Locate the cell with the specified text and output its [X, Y] center coordinate. 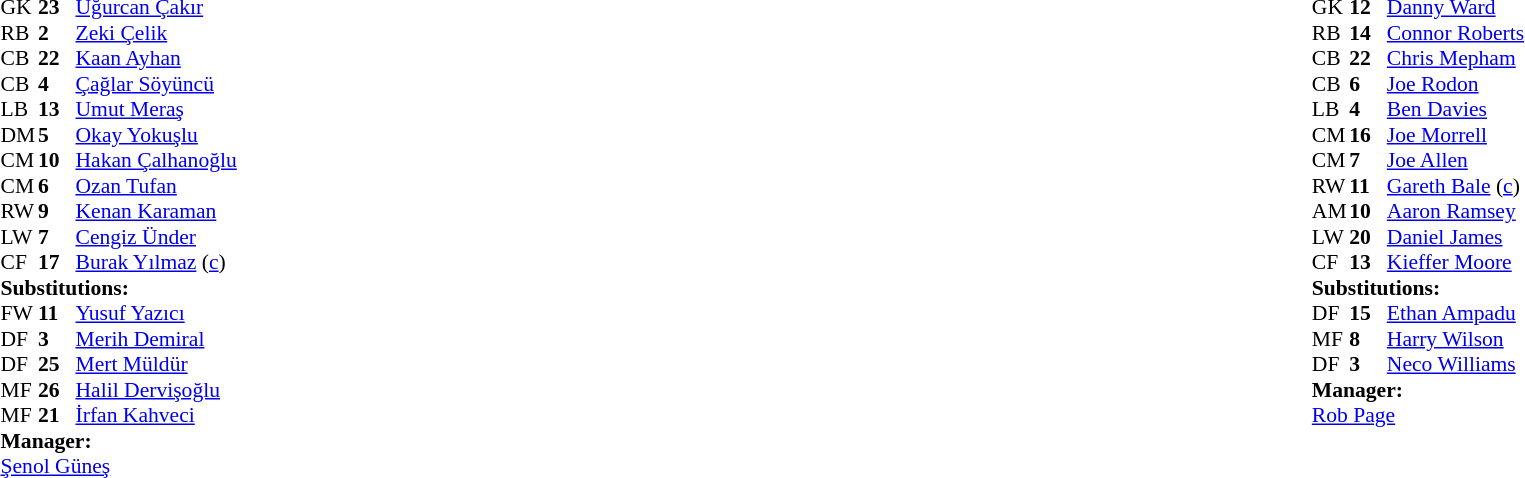
Daniel James [1456, 237]
Ethan Ampadu [1456, 313]
Harry Wilson [1456, 339]
Rob Page [1418, 415]
9 [57, 211]
25 [57, 365]
Joe Morrell [1456, 135]
Burak Yılmaz (c) [156, 263]
Ben Davies [1456, 109]
Halil Dervişoğlu [156, 390]
Merih Demiral [156, 339]
Kieffer Moore [1456, 263]
Hakan Çalhanoğlu [156, 161]
Çağlar Söyüncü [156, 84]
Kaan Ayhan [156, 59]
5 [57, 135]
Chris Mepham [1456, 59]
26 [57, 390]
Cengiz Ünder [156, 237]
Joe Allen [1456, 161]
Joe Rodon [1456, 84]
20 [1368, 237]
2 [57, 33]
14 [1368, 33]
Umut Meraş [156, 109]
17 [57, 263]
16 [1368, 135]
Zeki Çelik [156, 33]
Kenan Karaman [156, 211]
FW [19, 313]
DM [19, 135]
İrfan Kahveci [156, 415]
Neco Williams [1456, 365]
8 [1368, 339]
21 [57, 415]
15 [1368, 313]
Ozan Tufan [156, 186]
Aaron Ramsey [1456, 211]
Gareth Bale (c) [1456, 186]
Mert Müldür [156, 365]
AM [1331, 211]
Okay Yokuşlu [156, 135]
Connor Roberts [1456, 33]
Yusuf Yazıcı [156, 313]
